Determine the [x, y] coordinate at the center of the cell enclosing the given text.  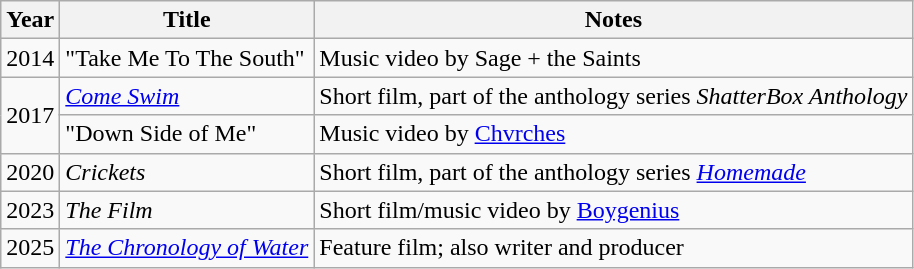
2017 [30, 115]
Music video by Chvrches [614, 134]
Title [187, 20]
The Chronology of Water [187, 248]
Short film, part of the anthology series ShatterBox Anthology [614, 96]
2025 [30, 248]
Short film/music video by Boygenius [614, 210]
Notes [614, 20]
"Down Side of Me" [187, 134]
2014 [30, 58]
2023 [30, 210]
Crickets [187, 172]
Come Swim [187, 96]
"Take Me To The South" [187, 58]
Year [30, 20]
The Film [187, 210]
Feature film; also writer and producer [614, 248]
Short film, part of the anthology series Homemade [614, 172]
Music video by Sage + the Saints [614, 58]
2020 [30, 172]
